Search for the cell housing the specified text and yield its [X, Y] center coordinate. 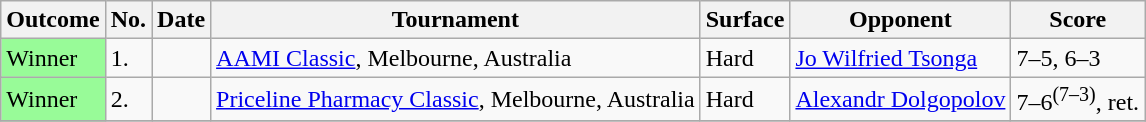
Opponent [900, 20]
1. [128, 58]
Jo Wilfried Tsonga [900, 58]
7–6(7–3), ret. [1078, 100]
Outcome [53, 20]
Priceline Pharmacy Classic, Melbourne, Australia [456, 100]
7–5, 6–3 [1078, 58]
Score [1078, 20]
Alexandr Dolgopolov [900, 100]
2. [128, 100]
Tournament [456, 20]
AAMI Classic, Melbourne, Australia [456, 58]
Date [182, 20]
Surface [745, 20]
No. [128, 20]
